Determine the (X, Y) coordinate at the center of the cell enclosing the given text.  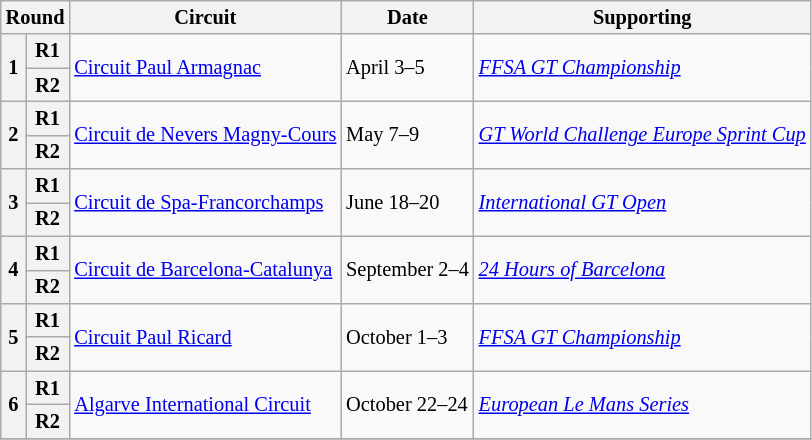
GT World Challenge Europe Sprint Cup (642, 134)
1 (14, 68)
October 1–3 (408, 336)
3 (14, 202)
Algarve International Circuit (205, 404)
4 (14, 270)
Date (408, 17)
Circuit de Barcelona-Catalunya (205, 270)
Circuit de Spa-Francorchamps (205, 202)
Supporting (642, 17)
European Le Mans Series (642, 404)
Circuit Paul Armagnac (205, 68)
October 22–24 (408, 404)
24 Hours of Barcelona (642, 270)
6 (14, 404)
May 7–9 (408, 134)
April 3–5 (408, 68)
June 18–20 (408, 202)
Circuit (205, 17)
2 (14, 134)
International GT Open (642, 202)
Circuit Paul Ricard (205, 336)
5 (14, 336)
Circuit de Nevers Magny-Cours (205, 134)
Round (36, 17)
September 2–4 (408, 270)
